Capture the cell that displays the provided text and extract its (X, Y) central coordinate. 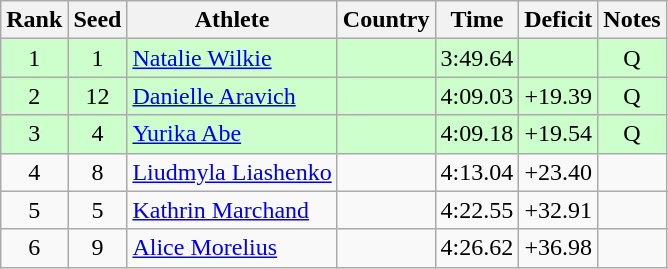
Liudmyla Liashenko (232, 172)
Deficit (558, 20)
2 (34, 96)
4:09.18 (477, 134)
4:09.03 (477, 96)
+23.40 (558, 172)
+36.98 (558, 248)
12 (98, 96)
4:22.55 (477, 210)
Time (477, 20)
8 (98, 172)
Rank (34, 20)
Seed (98, 20)
4:26.62 (477, 248)
3:49.64 (477, 58)
Athlete (232, 20)
Danielle Aravich (232, 96)
Natalie Wilkie (232, 58)
+19.39 (558, 96)
+19.54 (558, 134)
6 (34, 248)
Kathrin Marchand (232, 210)
9 (98, 248)
Notes (632, 20)
Alice Morelius (232, 248)
+32.91 (558, 210)
4:13.04 (477, 172)
3 (34, 134)
Yurika Abe (232, 134)
Country (386, 20)
